Search for the cell housing the specified text and yield its (X, Y) center coordinate. 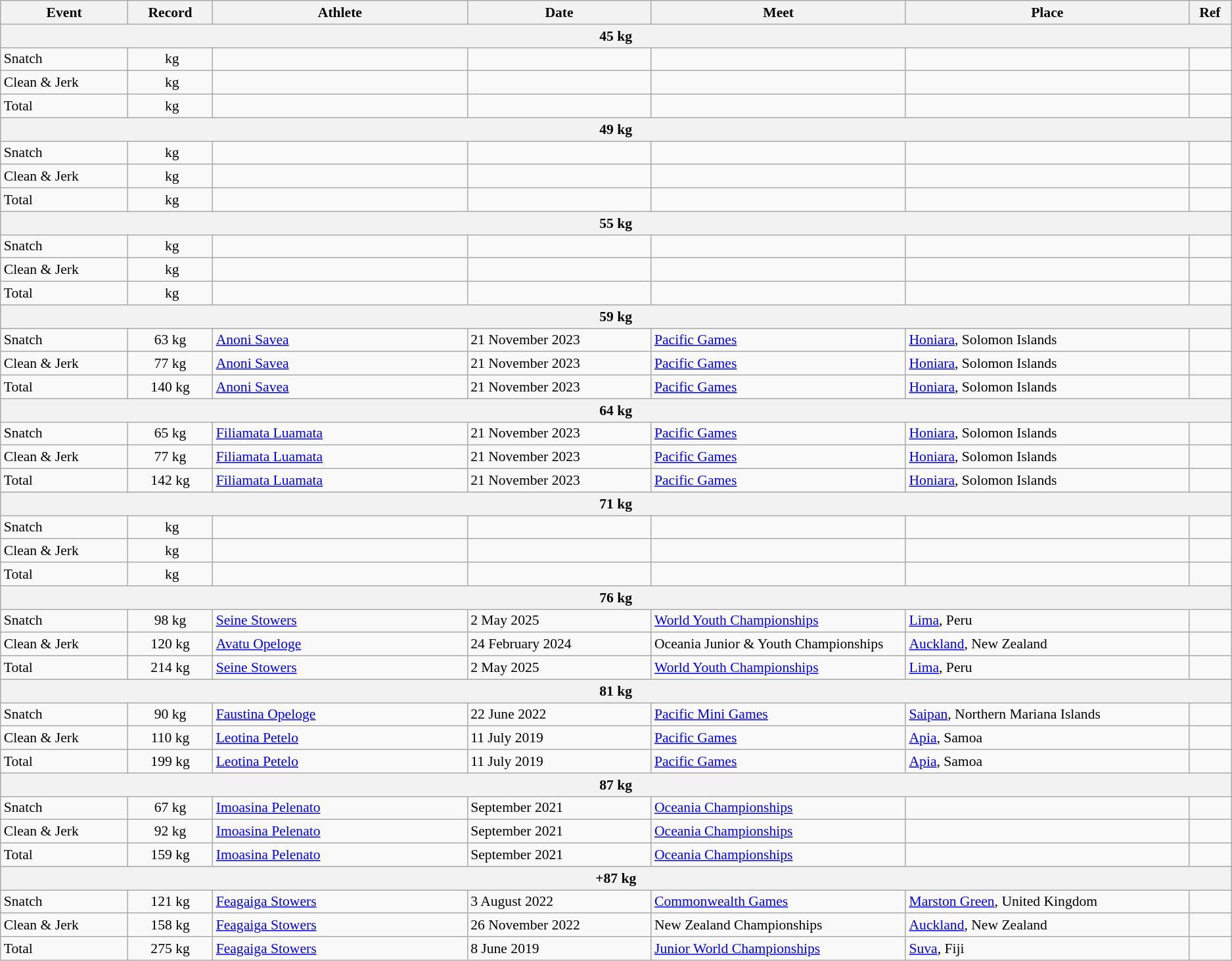
49 kg (616, 129)
24 February 2024 (559, 644)
55 kg (616, 223)
Place (1047, 12)
22 June 2022 (559, 715)
45 kg (616, 36)
64 kg (616, 411)
+87 kg (616, 878)
76 kg (616, 598)
90 kg (170, 715)
199 kg (170, 761)
81 kg (616, 691)
Commonwealth Games (778, 902)
110 kg (170, 738)
Record (170, 12)
63 kg (170, 340)
140 kg (170, 387)
92 kg (170, 832)
Junior World Championships (778, 949)
67 kg (170, 808)
Suva, Fiji (1047, 949)
Oceania Junior & Youth Championships (778, 644)
Marston Green, United Kingdom (1047, 902)
Pacific Mini Games (778, 715)
59 kg (616, 317)
Ref (1210, 12)
98 kg (170, 621)
87 kg (616, 785)
Saipan, Northern Mariana Islands (1047, 715)
275 kg (170, 949)
3 August 2022 (559, 902)
71 kg (616, 504)
New Zealand Championships (778, 926)
214 kg (170, 668)
Athlete (340, 12)
159 kg (170, 855)
158 kg (170, 926)
65 kg (170, 434)
121 kg (170, 902)
Faustina Opeloge (340, 715)
120 kg (170, 644)
Event (64, 12)
Avatu Opeloge (340, 644)
8 June 2019 (559, 949)
26 November 2022 (559, 926)
Meet (778, 12)
142 kg (170, 481)
Date (559, 12)
